Pinpoint the cell where the given text exists, returning its (X, Y) midpoint coordinate. 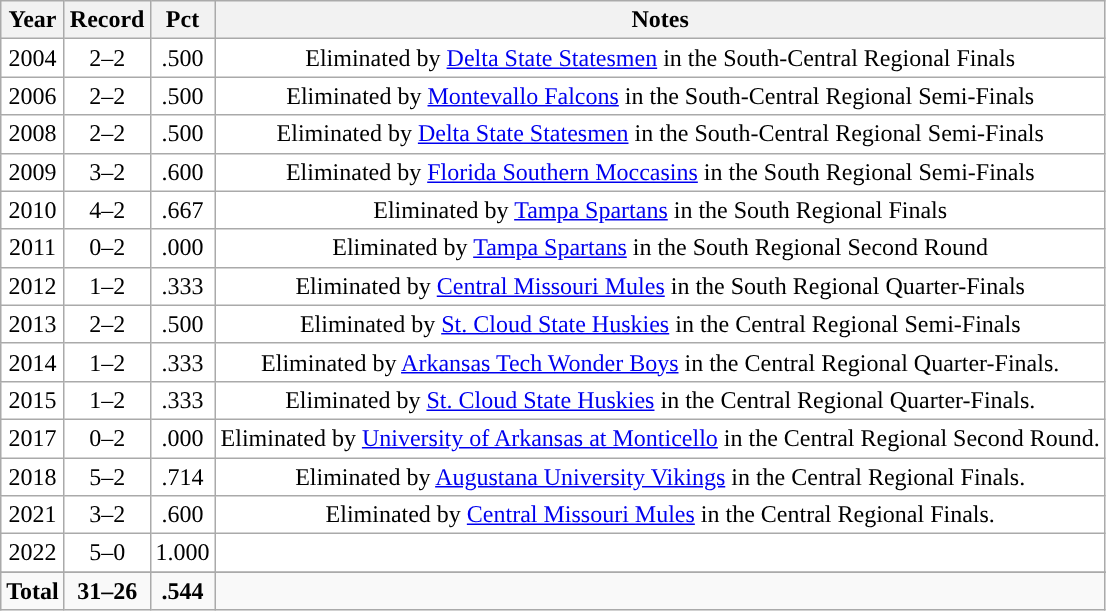
2011 (33, 248)
.544 (182, 591)
2004 (33, 58)
Eliminated by Arkansas Tech Wonder Boys in the Central Regional Quarter-Finals. (660, 362)
Eliminated by University of Arkansas at Monticello in the Central Regional Second Round. (660, 438)
2017 (33, 438)
2018 (33, 477)
Notes (660, 20)
Eliminated by Florida Southern Moccasins in the South Regional Semi-Finals (660, 172)
2012 (33, 286)
Eliminated by St. Cloud State Huskies in the Central Regional Quarter-Finals. (660, 400)
Eliminated by St. Cloud State Huskies in the Central Regional Semi-Finals (660, 324)
Eliminated by Delta State Statesmen in the South-Central Regional Semi-Finals (660, 134)
Eliminated by Delta State Statesmen in the South-Central Regional Finals (660, 58)
Year (33, 20)
2009 (33, 172)
1.000 (182, 553)
.667 (182, 210)
2006 (33, 96)
2010 (33, 210)
Eliminated by Tampa Spartans in the South Regional Finals (660, 210)
Eliminated by Central Missouri Mules in the South Regional Quarter-Finals (660, 286)
2021 (33, 515)
31–26 (107, 591)
4–2 (107, 210)
2013 (33, 324)
Eliminated by Montevallo Falcons in the South-Central Regional Semi-Finals (660, 96)
.714 (182, 477)
5–2 (107, 477)
5–0 (107, 553)
Eliminated by Tampa Spartans in the South Regional Second Round (660, 248)
2022 (33, 553)
Record (107, 20)
Total (33, 591)
2015 (33, 400)
2014 (33, 362)
Eliminated by Augustana University Vikings in the Central Regional Finals. (660, 477)
2008 (33, 134)
Pct (182, 20)
Eliminated by Central Missouri Mules in the Central Regional Finals. (660, 515)
